Capture the cell that displays the provided text and extract its (X, Y) central coordinate. 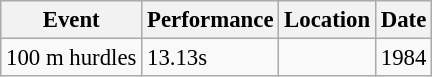
Performance (210, 20)
1984 (403, 58)
Location (328, 20)
Event (72, 20)
Date (403, 20)
13.13s (210, 58)
100 m hurdles (72, 58)
